Locate the cell with the specified text and output its [x, y] center coordinate. 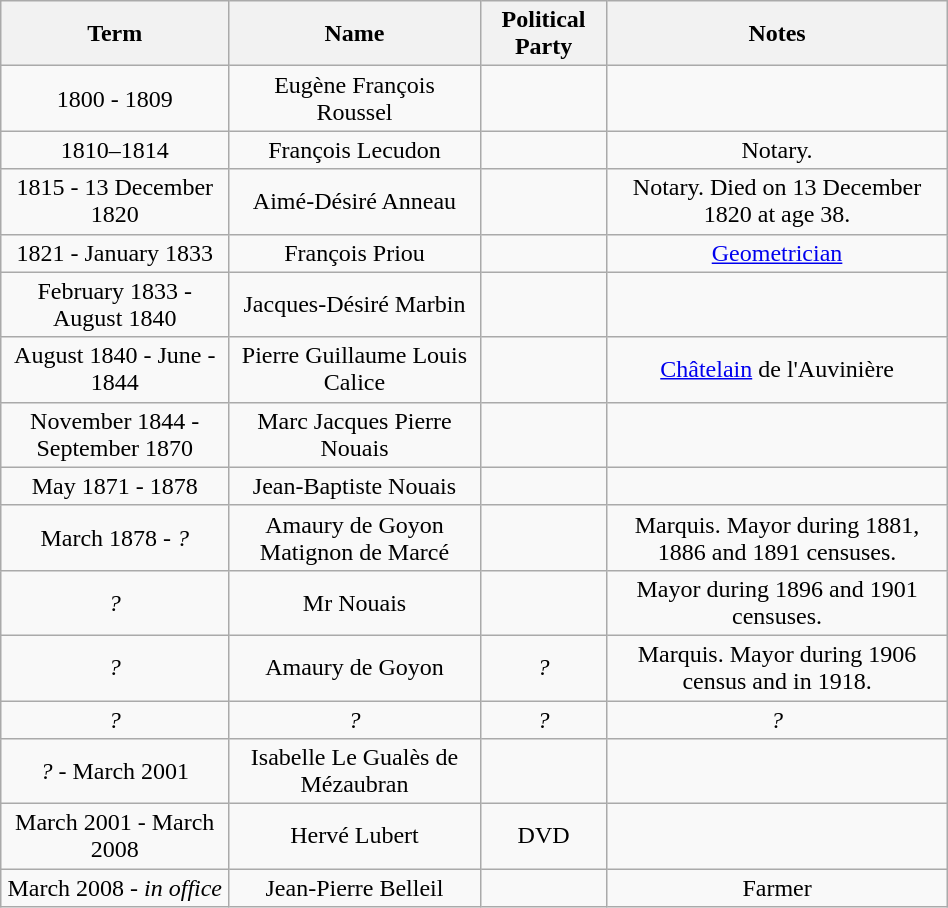
Eugène François Roussel [355, 98]
Marc Jacques Pierre Nouais [355, 434]
August 1840 - June - 1844 [115, 370]
Name [355, 34]
Jean-Pierre Belleil [355, 888]
DVD [544, 836]
Marquis. Mayor during 1881, 1886 and 1891 censuses. [777, 538]
Notary. [777, 150]
Mr Nouais [355, 602]
François Priou [355, 253]
Pierre Guillaume Louis Calice [355, 370]
Marquis. Mayor during 1906 census and in 1918. [777, 668]
Farmer [777, 888]
Political Party [544, 34]
Term [115, 34]
March 1878 - ? [115, 538]
Aimé-Désiré Anneau [355, 202]
Hervé Lubert [355, 836]
Jacques-Désiré Marbin [355, 304]
1815 - 13 December 1820 [115, 202]
Amaury de Goyon Matignon de Marcé [355, 538]
1821 - January 1833 [115, 253]
Geometrician [777, 253]
March 2001 - March 2008 [115, 836]
Châtelain de l'Auvinière [777, 370]
November 1844 - September 1870 [115, 434]
1810–1814 [115, 150]
François Lecudon [355, 150]
Jean-Baptiste Nouais [355, 486]
February 1833 - August 1840 [115, 304]
1800 - 1809 [115, 98]
Mayor during 1896 and 1901 censuses. [777, 602]
March 2008 - in office [115, 888]
Isabelle Le Gualès de Mézaubran [355, 772]
May 1871 - 1878 [115, 486]
Notes [777, 34]
Amaury de Goyon [355, 668]
Notary. Died on 13 December 1820 at age 38. [777, 202]
? - March 2001 [115, 772]
